Capture the cell that displays the provided text and extract its [x, y] central coordinate. 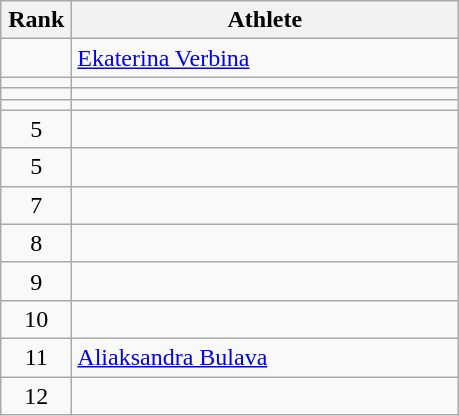
Ekaterina Verbina [265, 58]
7 [36, 205]
12 [36, 395]
9 [36, 281]
Rank [36, 20]
Aliaksandra Bulava [265, 357]
Athlete [265, 20]
8 [36, 243]
10 [36, 319]
11 [36, 357]
